Find where the given text appears and provide that cell's center as [X, Y] coordinate. 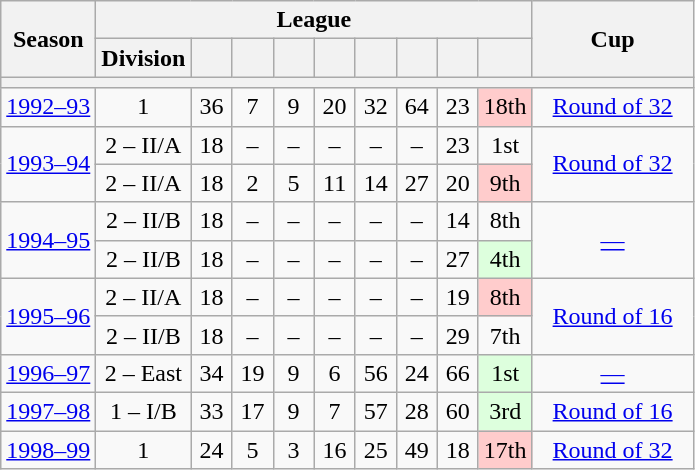
2 – East [144, 373]
4th [505, 259]
25 [376, 449]
36 [212, 107]
1 – I/B [144, 411]
56 [376, 373]
28 [416, 411]
1998–99 [48, 449]
1994–95 [48, 240]
11 [334, 183]
1995–96 [48, 316]
3rd [505, 411]
3 [294, 449]
9th [505, 183]
1992–93 [48, 107]
Division [144, 58]
6 [334, 373]
17 [252, 411]
64 [416, 107]
66 [458, 373]
29 [458, 335]
16 [334, 449]
Season [48, 39]
League [314, 20]
49 [416, 449]
33 [212, 411]
1996–97 [48, 373]
1997–98 [48, 411]
60 [458, 411]
1993–94 [48, 164]
18th [505, 107]
34 [212, 373]
Cup [612, 39]
7th [505, 335]
2 [252, 183]
57 [376, 411]
32 [376, 107]
17th [505, 449]
